Locate the cell with the specified text and output its [x, y] center coordinate. 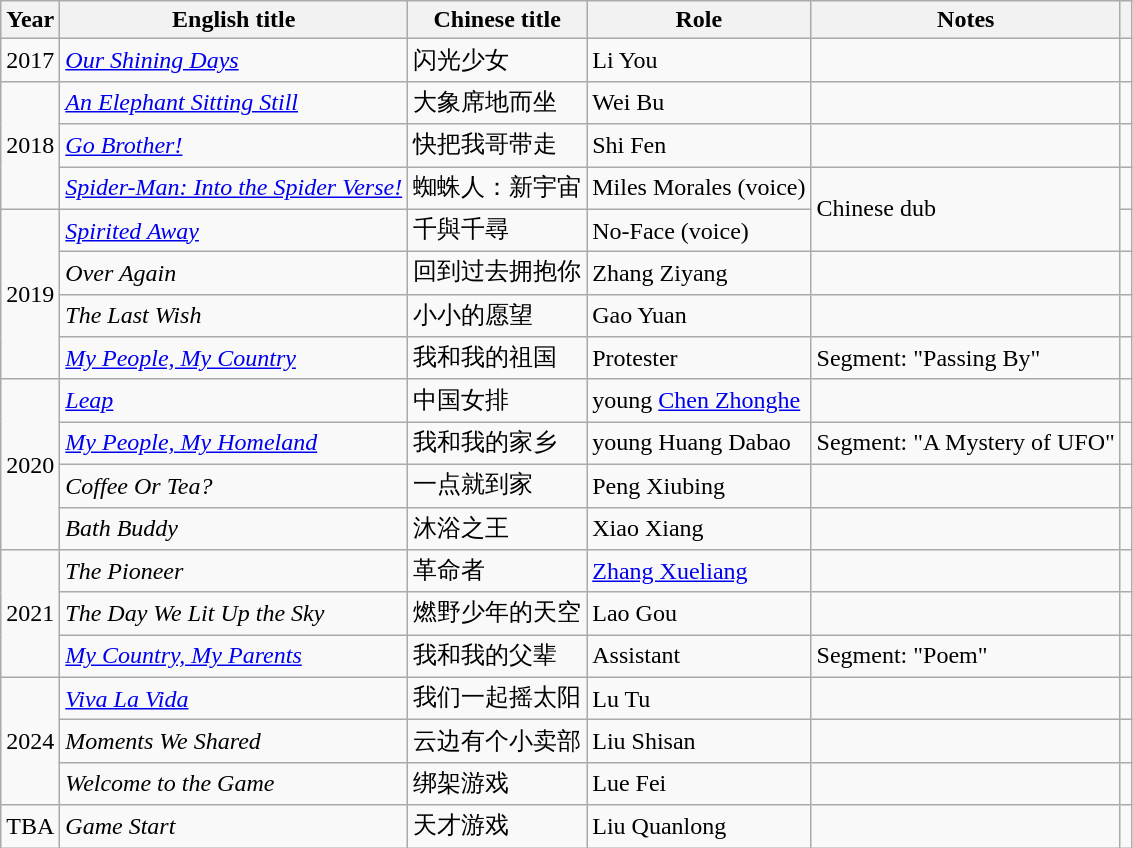
Wei Bu [699, 102]
Notes [966, 20]
千與千尋 [498, 230]
2020 [30, 464]
Our Shining Days [234, 60]
云边有个小卖部 [498, 742]
Chinese dub [966, 208]
2021 [30, 614]
Zhang Xueliang [699, 572]
小小的愿望 [498, 316]
English title [234, 20]
An Elephant Sitting Still [234, 102]
Spirited Away [234, 230]
Over Again [234, 274]
我们一起摇太阳 [498, 698]
回到过去拥抱你 [498, 274]
Game Start [234, 826]
燃野少年的天空 [498, 614]
Coffee Or Tea? [234, 486]
My Country, My Parents [234, 656]
Gao Yuan [699, 316]
我和我的父辈 [498, 656]
My People, My Country [234, 358]
Year [30, 20]
Miles Morales (voice) [699, 188]
Liu Quanlong [699, 826]
Welcome to the Game [234, 784]
快把我哥带走 [498, 146]
一点就到家 [498, 486]
Segment: "A Mystery of UFO" [966, 444]
革命者 [498, 572]
The Day We Lit Up the Sky [234, 614]
大象席地而坐 [498, 102]
Liu Shisan [699, 742]
Xiao Xiang [699, 528]
我和我的祖国 [498, 358]
Go Brother! [234, 146]
Segment: "Passing By" [966, 358]
中国女排 [498, 400]
Lu Tu [699, 698]
Moments We Shared [234, 742]
蜘蛛人：新宇宙 [498, 188]
2018 [30, 145]
Bath Buddy [234, 528]
Lue Fei [699, 784]
2024 [30, 741]
我和我的家乡 [498, 444]
Role [699, 20]
Spider-Man: Into the Spider Verse! [234, 188]
2017 [30, 60]
My People, My Homeland [234, 444]
天才游戏 [498, 826]
TBA [30, 826]
Segment: "Poem" [966, 656]
Protester [699, 358]
沐浴之王 [498, 528]
young Chen Zhonghe [699, 400]
闪光少女 [498, 60]
Shi Fen [699, 146]
绑架游戏 [498, 784]
The Pioneer [234, 572]
Assistant [699, 656]
young Huang Dabao [699, 444]
Li You [699, 60]
Zhang Ziyang [699, 274]
Lao Gou [699, 614]
Leap [234, 400]
The Last Wish [234, 316]
Chinese title [498, 20]
No-Face (voice) [699, 230]
Peng Xiubing [699, 486]
2019 [30, 294]
Viva La Vida [234, 698]
